Locate the cell with the specified text and output its (X, Y) center coordinate. 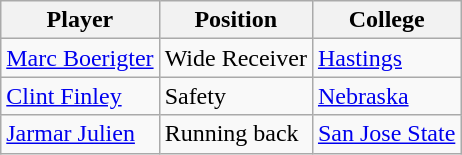
Safety (236, 96)
Nebraska (386, 96)
Hastings (386, 58)
San Jose State (386, 134)
Wide Receiver (236, 58)
Player (80, 20)
Clint Finley (80, 96)
Marc Boerigter (80, 58)
Position (236, 20)
Running back (236, 134)
College (386, 20)
Jarmar Julien (80, 134)
